Provide the (x, y) coordinate of the cell's center where the given text is located.  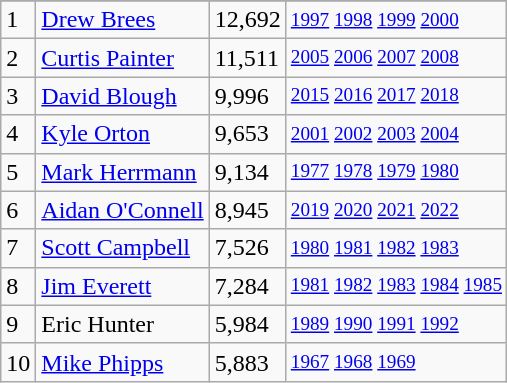
9,134 (248, 172)
8 (18, 286)
Aidan O'Connell (122, 210)
5,984 (248, 324)
10 (18, 362)
3 (18, 96)
1977 1978 1979 1980 (396, 172)
5,883 (248, 362)
2015 2016 2017 2018 (396, 96)
Curtis Painter (122, 58)
9,653 (248, 134)
1997 1998 1999 2000 (396, 20)
1 (18, 20)
9,996 (248, 96)
4 (18, 134)
2 (18, 58)
Eric Hunter (122, 324)
Scott Campbell (122, 248)
2019 2020 2021 2022 (396, 210)
Mike Phipps (122, 362)
6 (18, 210)
1989 1990 1991 1992 (396, 324)
2001 2002 2003 2004 (396, 134)
Mark Herrmann (122, 172)
2005 2006 2007 2008 (396, 58)
Drew Brees (122, 20)
Jim Everett (122, 286)
Kyle Orton (122, 134)
1981 1982 1983 1984 1985 (396, 286)
7 (18, 248)
1980 1981 1982 1983 (396, 248)
7,284 (248, 286)
11,511 (248, 58)
David Blough (122, 96)
1967 1968 1969 (396, 362)
12,692 (248, 20)
9 (18, 324)
5 (18, 172)
7,526 (248, 248)
8,945 (248, 210)
